Search for the cell housing the specified text and yield its (X, Y) center coordinate. 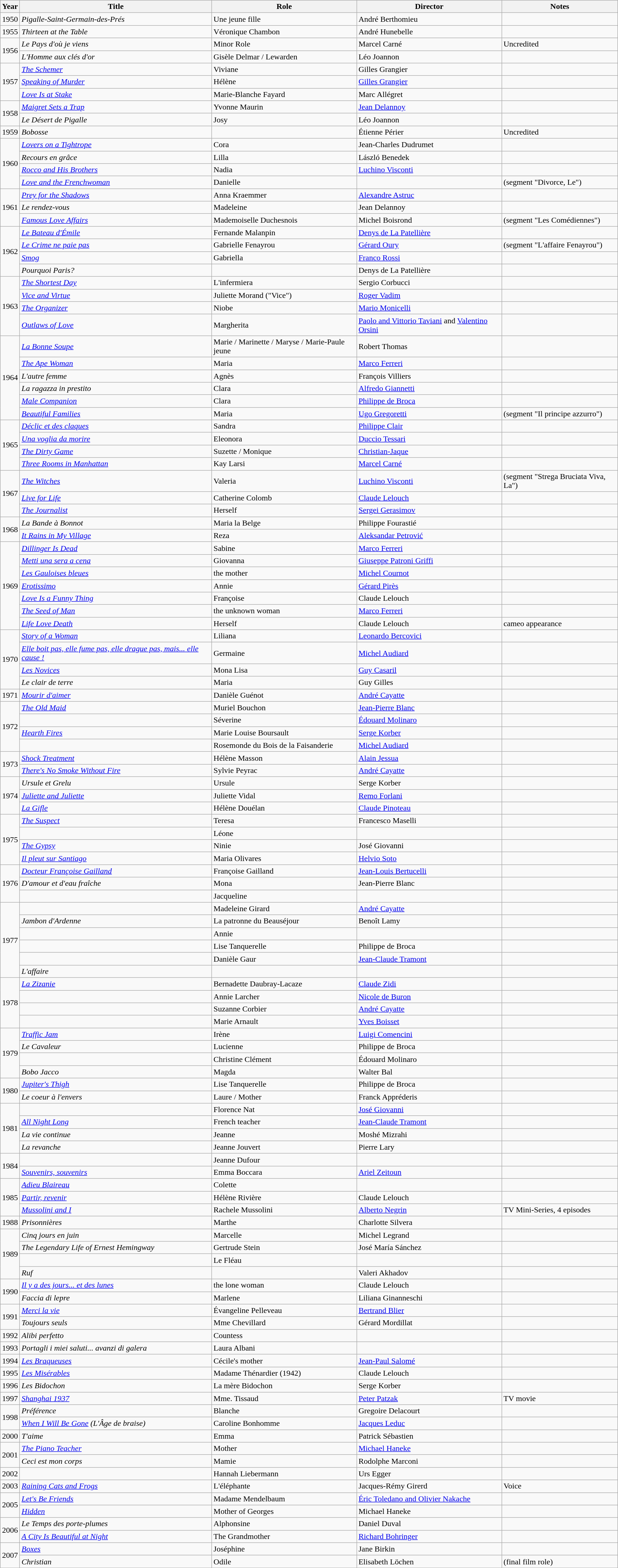
Déclic et des claques (116, 426)
Hélène Rivière (284, 1197)
Souvenirs, souvenirs (116, 1172)
Marie Louise Boursault (284, 733)
Philippe Fourastié (429, 523)
The Ape Woman (116, 363)
TV Mini-Series, 4 episodes (560, 1210)
1964 (10, 377)
Il pleut sur Santiago (116, 858)
Yvonne Maurin (284, 107)
D'amour et d'eau fraîche (116, 883)
The Dirty Game (116, 451)
Gertrude Stein (284, 1248)
Agnès (284, 376)
Vice and Virtue (116, 295)
Adieu Blaireau (116, 1185)
Guy Casaril (429, 670)
Rodolphe Marconi (429, 1461)
(segment "Strega Bruciata Viva, La") (560, 481)
Shock Treatment (116, 758)
Il y a des jours... et des lunes (116, 1285)
Christian-Jaque (429, 451)
Bertrand Blier (429, 1310)
2006 (10, 1530)
László Benedek (429, 157)
Gérard Pirès (429, 586)
André Berthomieu (429, 19)
L'autre femme (116, 376)
La revanche (116, 1147)
1955 (10, 32)
Mona Lisa (284, 670)
The Organizer (116, 308)
2000 (10, 1436)
Alphonsine (284, 1524)
Richard Bohringer (429, 1536)
A City Is Beautiful at Night (116, 1536)
French teacher (284, 1122)
Mario Monicelli (429, 308)
Le Désert de Pigalle (116, 119)
Christian (116, 1561)
Countess (284, 1335)
Gisèle Delmar / Lewarden (284, 57)
Bernadette Daubray-Lacaze (284, 984)
Bobo Jacco (116, 1072)
1979 (10, 1053)
The Old Maid (116, 708)
Remo Forlani (429, 795)
Hannah Liebermann (284, 1474)
L'infermiera (284, 283)
Ugo Gregoretti (429, 414)
Director (429, 7)
The Journalist (116, 510)
1991 (10, 1317)
Hearth Fires (116, 733)
All Night Long (116, 1122)
Alain Jessua (429, 758)
Gregoire Delacourt (429, 1411)
1989 (10, 1254)
Liliana Ginanneschi (429, 1298)
Claude Pinoteau (429, 808)
The Suspect (116, 821)
1992 (10, 1335)
Nadia (284, 170)
Madame Mendelbaum (284, 1499)
2002 (10, 1474)
Muriel Bouchon (284, 708)
Pourquoi Paris? (116, 270)
Jacques Leduc (429, 1424)
Le rendez-vous (116, 208)
Sergio Corbucci (429, 283)
Ursule et Grelu (116, 783)
Luigi Comencini (429, 1034)
Reza (284, 535)
Irène (284, 1034)
Gabriella (284, 258)
Une jeune fille (284, 19)
Metti una sera a cena (116, 560)
Charlotte Silvera (429, 1223)
Sylvie Peyrac (284, 770)
1958 (10, 113)
cameo appearance (560, 624)
1995 (10, 1373)
Erotissimo (116, 586)
Le Cavaleur (116, 1047)
Valeri Akhadov (429, 1273)
Roger Vadim (429, 295)
The Gypsy (116, 846)
Magda (284, 1072)
Lilla (284, 157)
Hélène (284, 82)
Danièle Guénot (284, 695)
Recours en grâce (116, 157)
Fernande Malanpin (284, 233)
Le Fléau (284, 1260)
La mère Bidochon (284, 1386)
Le Temps des porte-plumes (116, 1524)
Ariel Zeitoun (429, 1172)
Toujours seuls (116, 1323)
It Rains in My Village (116, 535)
Guy Gilles (429, 683)
Love Is a Funny Thing (116, 598)
Catherine Colomb (284, 498)
La ragazza in prestito (116, 389)
Marthe (284, 1223)
Marlene (284, 1298)
1977 (10, 940)
Odile (284, 1561)
Les Bidochon (116, 1386)
Lucienne (284, 1047)
Préférence (116, 1411)
Gérard Mordillat (429, 1323)
La vie continue (116, 1135)
Michel Legrand (429, 1235)
Philippe Clair (429, 426)
Cinq jours en juin (116, 1235)
Franck Appréderis (429, 1097)
1998 (10, 1417)
Le coeur à l'envers (116, 1097)
the mother (284, 573)
1985 (10, 1197)
Ruf (116, 1273)
Madeleine Girard (284, 909)
1993 (10, 1348)
Famous Love Affairs (116, 220)
Laura Albani (284, 1348)
Hélène Douélan (284, 808)
Smog (116, 258)
Françoise (284, 598)
Françoise Gailland (284, 871)
José María Sánchez (429, 1248)
Mme Chevillard (284, 1323)
Prisonnières (116, 1223)
Madeleine (284, 208)
L'éléphante (284, 1486)
Juliette and Juliette (116, 795)
Sabine (284, 548)
Ninie (284, 846)
Boxes (116, 1549)
Jean-Louis Bertucelli (429, 871)
Cécile's mother (284, 1360)
Suzette / Monique (284, 451)
Urs Egger (429, 1474)
Margherita (284, 325)
The Witches (116, 481)
1957 (10, 82)
1965 (10, 445)
1963 (10, 306)
Véronique Chambon (284, 32)
Portagli i miei saluti... avanzi di galera (116, 1348)
Dillinger Is Dead (116, 548)
Florence Nat (284, 1109)
Live for Life (116, 498)
Claude Zidi (429, 984)
1956 (10, 50)
La Bonne Soupe (116, 346)
Faccia di lepre (116, 1298)
Yves Boisset (429, 1022)
Suzanne Corbier (284, 1009)
1996 (10, 1386)
1994 (10, 1360)
the unknown woman (284, 611)
Kay Larsi (284, 464)
1974 (10, 795)
Raining Cats and Frogs (116, 1486)
Madame Thénardier (1942) (284, 1373)
the lone woman (284, 1285)
1997 (10, 1398)
The Grandmother (284, 1536)
Bobosse (116, 132)
Germaine (284, 653)
La Gifle (116, 808)
André Hunebelle (429, 32)
Giovanna (284, 560)
Let's Be Friends (116, 1499)
Les Gauloises bleues (116, 573)
The Shortest Day (116, 283)
(segment "Il principe azzurro") (560, 414)
Nicole de Buron (429, 997)
Maria la Belge (284, 523)
Speaking of Murder (116, 82)
1975 (10, 840)
Alibi perfetto (116, 1335)
Mother (284, 1449)
Role (284, 7)
Danielle (284, 182)
Josy (284, 119)
Three Rooms in Manhattan (116, 464)
1973 (10, 764)
Colette (284, 1185)
Le Bateau d'Émile (116, 233)
Caroline Bonhomme (284, 1424)
2005 (10, 1505)
Sergei Gerasimov (429, 510)
Annie Larcher (284, 997)
Story of a Woman (116, 636)
Les Misérables (116, 1373)
Rosemonde du Bois de la Faisanderie (284, 745)
1962 (10, 251)
Eleonora (284, 439)
Male Companion (116, 401)
Teresa (284, 821)
Rachele Mussolini (284, 1210)
Minor Role (284, 44)
TV movie (560, 1398)
Outlaws of Love (116, 325)
Le clair de terre (116, 683)
Pierre Lary (429, 1147)
Shanghai 1937 (116, 1398)
1984 (10, 1166)
Valeria (284, 481)
Le Crime ne paie pas (116, 245)
Juliette Vidal (284, 795)
(segment "L'affaire Fenayrou") (560, 245)
Mamie (284, 1461)
Joséphine (284, 1549)
Juliette Morand ("Vice") (284, 295)
Leonardo Bercovici (429, 636)
2003 (10, 1486)
Maria Olivares (284, 858)
Peter Patzak (429, 1398)
Life Love Death (116, 624)
Jeanne (284, 1135)
1981 (10, 1128)
Marie / Marinette / Maryse / Marie-Paule jeune (284, 346)
(final film role) (560, 1561)
Le Pays d'où je viens (116, 44)
Love Is at Stake (116, 94)
1968 (10, 529)
1980 (10, 1091)
1950 (10, 19)
1961 (10, 208)
Mourir d'aimer (116, 695)
Paolo and Vittorio Taviani and Valentino Orsini (429, 325)
Walter Bal (429, 1072)
L'affaire (116, 971)
Marie-Blanche Fayard (284, 94)
Partir, revenir (116, 1197)
Jupiter's Thigh (116, 1084)
Lovers on a Tightrope (116, 144)
Merci la vie (116, 1310)
Giuseppe Patroni Griffi (429, 560)
Emma (284, 1436)
Marie Arnault (284, 1022)
Blanche (284, 1411)
Étienne Périer (429, 132)
Liliana (284, 636)
Benoît Lamy (429, 921)
Jeanne Dufour (284, 1160)
1976 (10, 883)
Marcelle (284, 1235)
Daniel Duval (429, 1524)
Mme. Tissaud (284, 1398)
T'aime (116, 1436)
Jean-Charles Dudrumet (429, 144)
2007 (10, 1555)
Hidden (116, 1511)
Mussolini and I (116, 1210)
Moshé Mizrahi (429, 1135)
Alexandre Astruc (429, 195)
L'Homme aux clés d'or (116, 57)
Gérard Oury (429, 245)
The Schemer (116, 69)
Una voglia da morire (116, 439)
Anna Kraemmer (284, 195)
Patrick Sébastien (429, 1436)
Traffic Jam (116, 1034)
Les Novices (116, 670)
There's No Smoke Without Fire (116, 770)
Jambon d'Ardenne (116, 921)
1959 (10, 132)
Elisabeth Löchen (429, 1561)
Cora (284, 144)
Mademoiselle Duchesnois (284, 220)
Aleksandar Petrović (429, 535)
Ceci est mon corps (116, 1461)
Beautiful Families (116, 414)
Laure / Mother (284, 1097)
1969 (10, 586)
Emma Boccara (284, 1172)
Helvio Soto (429, 858)
La Bande à Bonnot (116, 523)
Mona (284, 883)
1988 (10, 1223)
Thirteen at the Table (116, 32)
Robert Thomas (429, 346)
Viviane (284, 69)
Niobe (284, 308)
Michel Boisrond (429, 220)
François Villiers (429, 376)
Marc Allégret (429, 94)
Ursule (284, 783)
Jacqueline (284, 896)
The Piano Teacher (116, 1449)
Jacques-Rémy Girerd (429, 1486)
La Zizanie (116, 984)
Hélène Masson (284, 758)
Rocco and His Brothers (116, 170)
Sandra (284, 426)
La patronne du Beauséjour (284, 921)
Pigalle-Saint-Germain-des-Prés (116, 19)
Évangeline Pelleveau (284, 1310)
Alberto Negrin (429, 1210)
Love and the Frenchwoman (116, 182)
The Legendary Life of Ernest Hemingway (116, 1248)
Franco Rossi (429, 258)
1990 (10, 1292)
The Seed of Man (116, 611)
Notes (560, 7)
Maigret Sets a Trap (116, 107)
Danièle Gaur (284, 959)
Title (116, 7)
Docteur Françoise Gailland (116, 871)
Jeanne Jouvert (284, 1147)
Voice (560, 1486)
2001 (10, 1455)
1970 (10, 659)
1967 (10, 494)
Duccio Tessari (429, 439)
(segment "Divorce, Le") (560, 182)
Elle boit pas, elle fume pas, elle drague pas, mais... elle cause ! (116, 653)
1978 (10, 1003)
Prey for the Shadows (116, 195)
Séverine (284, 720)
Jane Birkin (429, 1549)
Christine Clément (284, 1059)
1960 (10, 163)
Les Braqueuses (116, 1360)
Francesco Maselli (429, 821)
Léone (284, 833)
Jean-Paul Salomé (429, 1360)
Michel Cournot (429, 573)
(segment "Les Comédiennes") (560, 220)
1971 (10, 695)
Gabrielle Fenayrou (284, 245)
When I Will Be Gone (L'Âge de braise) (116, 1424)
Alfredo Giannetti (429, 389)
Éric Toledano and Olivier Nakache (429, 1499)
Year (10, 7)
Mother of Georges (284, 1511)
1972 (10, 726)
